Determine the (X, Y) coordinate at the center of the cell enclosing the given text.  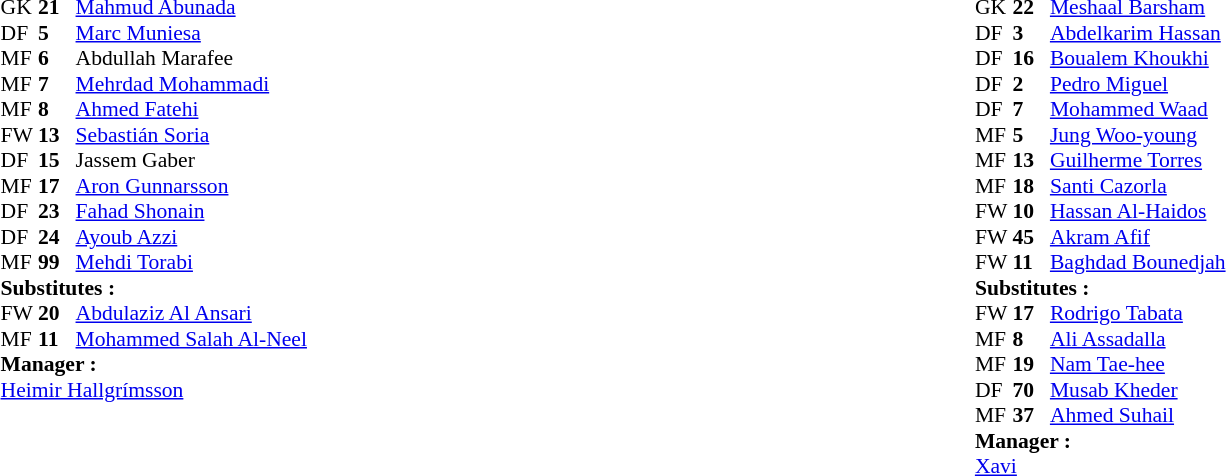
Mehrdad Mohammadi (192, 84)
Marc Muniesa (192, 33)
Boualem Khoukhi (1138, 59)
Ahmed Fatehi (192, 109)
20 (57, 313)
Aron Gunnarsson (192, 186)
Baghdad Bounedjah (1138, 263)
99 (57, 263)
Mohammed Salah Al-Neel (192, 339)
Abdelkarim Hassan (1138, 33)
Fahad Shonain (192, 211)
6 (57, 59)
70 (1031, 390)
Rodrigo Tabata (1138, 313)
Ahmed Suhail (1138, 415)
Mohammed Waad (1138, 109)
3 (1031, 33)
16 (1031, 59)
18 (1031, 186)
37 (1031, 415)
Musab Kheder (1138, 390)
Pedro Miguel (1138, 84)
Mehdi Torabi (192, 263)
15 (57, 161)
19 (1031, 365)
Nam Tae-hee (1138, 365)
Abdullah Marafee (192, 59)
Jung Woo-young (1138, 135)
24 (57, 237)
Akram Afif (1138, 237)
Santi Cazorla (1138, 186)
Heimir Hallgrímsson (154, 390)
2 (1031, 84)
10 (1031, 211)
45 (1031, 237)
Guilherme Torres (1138, 161)
Hassan Al-Haidos (1138, 211)
Abdulaziz Al Ansari (192, 313)
Sebastián Soria (192, 135)
Ayoub Azzi (192, 237)
Jassem Gaber (192, 161)
Ali Assadalla (1138, 339)
23 (57, 211)
